Search for the cell housing the specified text and yield its (X, Y) center coordinate. 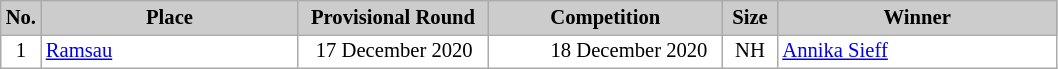
Competition (606, 17)
Winner (917, 17)
NH (750, 51)
17 December 2020 (393, 51)
Provisional Round (393, 17)
Annika Sieff (917, 51)
No. (21, 17)
Size (750, 17)
Place (170, 17)
Ramsau (170, 51)
18 December 2020 (606, 51)
1 (21, 51)
